Extract the [X, Y] coordinate from the center of the cell holding the provided text.  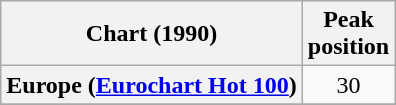
Peakposition [348, 34]
Europe (Eurochart Hot 100) [152, 85]
Chart (1990) [152, 34]
30 [348, 85]
